Provide the (x, y) coordinate of the cell's center where the given text is located.  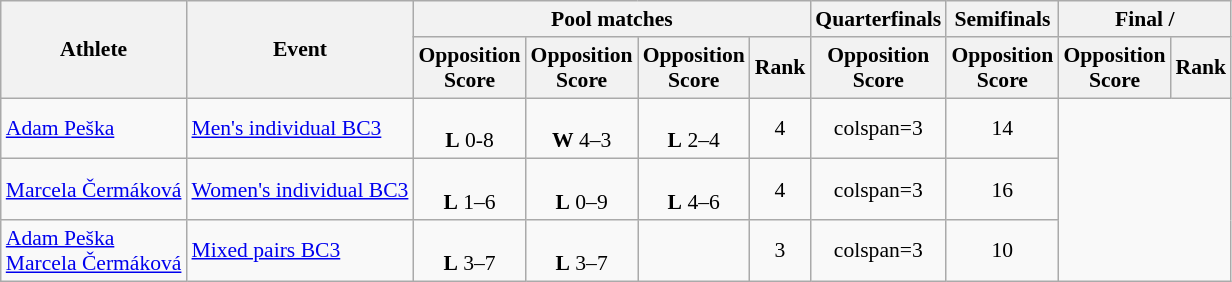
Semifinals (1002, 19)
16 (1002, 190)
Adam Peška (94, 128)
Quarterfinals (878, 19)
10 (1002, 250)
14 (1002, 128)
L 0–9 (582, 190)
Pool matches (612, 19)
Adam PeškaMarcela Čermáková (94, 250)
Women's individual BC3 (300, 190)
Athlete (94, 50)
L 1–6 (469, 190)
Event (300, 50)
L 0-8 (469, 128)
Marcela Čermáková (94, 190)
Mixed pairs BC3 (300, 250)
L 2–4 (694, 128)
Men's individual BC3 (300, 128)
W 4–3 (582, 128)
L 4–6 (694, 190)
3 (780, 250)
Final / (1144, 19)
